Capture the cell that displays the provided text and extract its [X, Y] central coordinate. 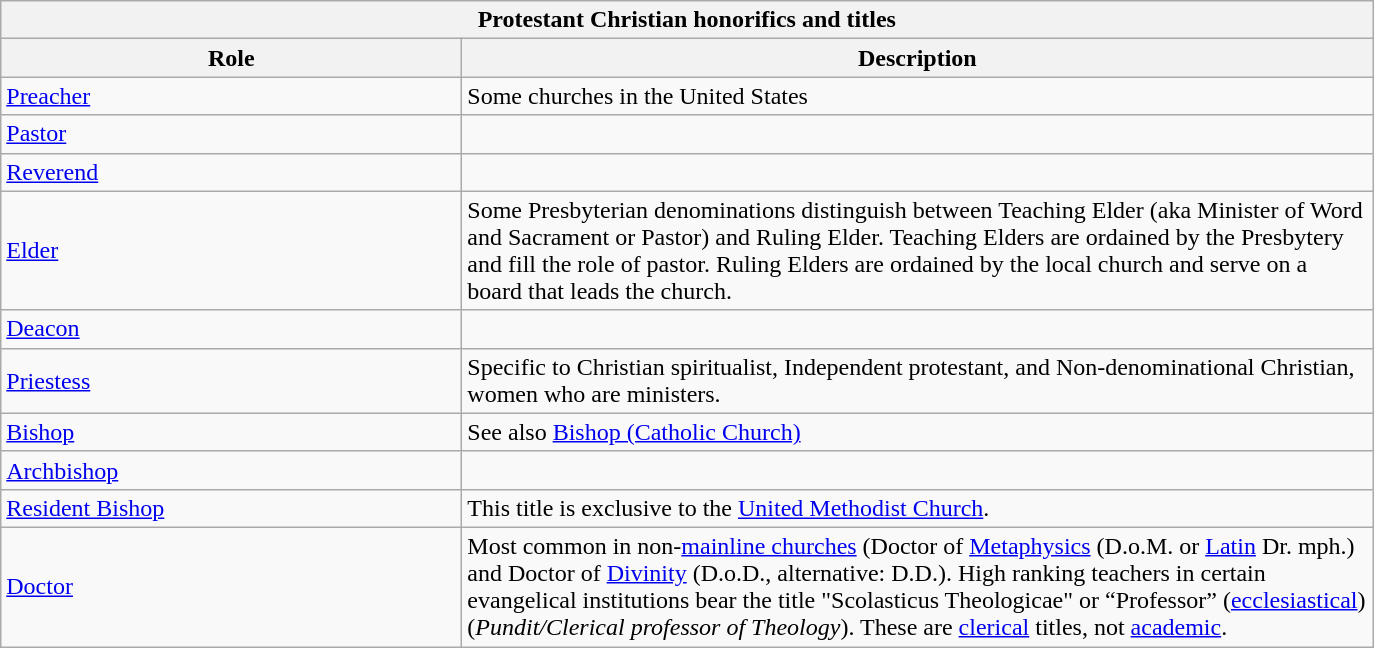
Bishop [232, 432]
This title is exclusive to the United Methodist Church. [918, 508]
Reverend [232, 172]
Priestess [232, 380]
See also Bishop (Catholic Church) [918, 432]
Doctor [232, 586]
Resident Bishop [232, 508]
Description [918, 58]
Preacher [232, 96]
Some churches in the United States [918, 96]
Specific to Christian spiritualist, Independent protestant, and Non-denominational Christian, women who are ministers. [918, 380]
Archbishop [232, 470]
Pastor [232, 134]
Protestant Christian honorifics and titles [687, 20]
Elder [232, 250]
Deacon [232, 329]
Role [232, 58]
